Locate the cell with the specified text and output its (X, Y) center coordinate. 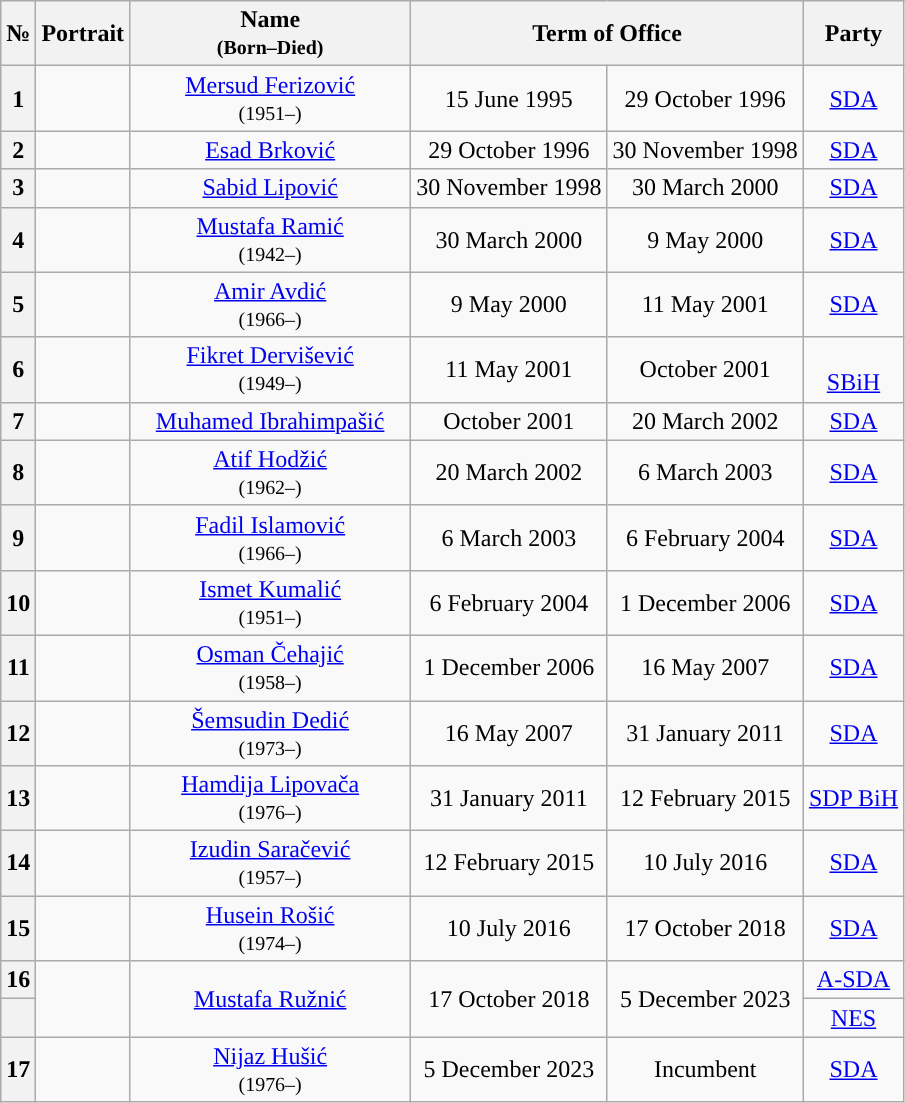
Izudin Saračević(1957–) (270, 864)
12 (18, 732)
Hamdija Lipovača(1976–) (270, 798)
Name(Born–Died) (270, 34)
2 (18, 150)
Party (853, 34)
Nijaz Hušić(1976–) (270, 1070)
1 (18, 98)
17 (18, 1070)
7 (18, 421)
NES (853, 1018)
3 (18, 188)
Osman Čehajić(1958–) (270, 668)
Term of Office (608, 34)
13 (18, 798)
5 (18, 304)
Ismet Kumalić(1951–) (270, 602)
8 (18, 472)
Fadil Islamović(1966–) (270, 538)
15 (18, 928)
4 (18, 240)
Incumbent (705, 1070)
Sabid Lipović (270, 188)
9 (18, 538)
Mersud Ferizović(1951–) (270, 98)
11 (18, 668)
Portrait (83, 34)
14 (18, 864)
Esad Brković (270, 150)
Mustafa Ramić(1942–) (270, 240)
Atif Hodžić(1962–) (270, 472)
Fikret Dervišević(1949–) (270, 370)
A-SDA (853, 980)
SBiH (853, 370)
Muhamed Ibrahimpašić (270, 421)
Šemsudin Dedić(1973–) (270, 732)
15 June 1995 (509, 98)
16 (18, 980)
10 (18, 602)
SDP BiH (853, 798)
№ (18, 34)
6 (18, 370)
Amir Avdić(1966–) (270, 304)
Husein Rošić(1974–) (270, 928)
Mustafa Ružnić (270, 999)
